From the cell containing the given text, extract its center point as (x, y) coordinate. 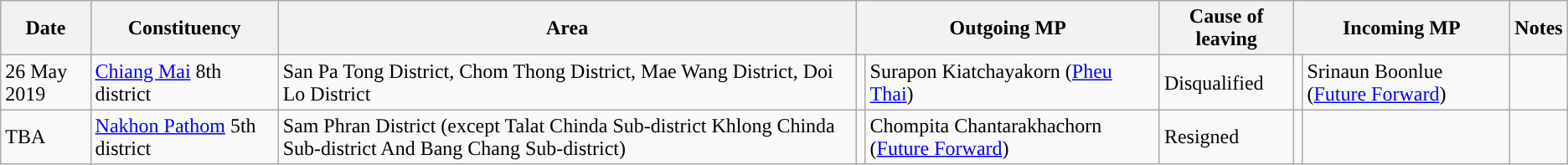
Area (567, 28)
Sam Phran District (except Talat Chinda Sub-district Khlong Chinda Sub-district And Bang Chang Sub-district) (567, 137)
Notes (1539, 28)
26 May 2019 (45, 82)
Cause of leaving (1226, 28)
Surapon Kiatchayakorn (Pheu Thai) (1012, 82)
Disqualified (1226, 82)
Nakhon Pathom 5th district (184, 137)
Outgoing MP (1008, 28)
Resigned (1226, 137)
Srinaun Boonlue (Future Forward) (1406, 82)
TBA (45, 137)
San Pa Tong District, Chom Thong District, Mae Wang District, Doi Lo District (567, 82)
Constituency (184, 28)
Chiang Mai 8th district (184, 82)
Incoming MP (1402, 28)
Chompita Chantarakhachorn (Future Forward) (1012, 137)
Date (45, 28)
